Output the (X, Y) coordinate of the center of the cell containing the given text.  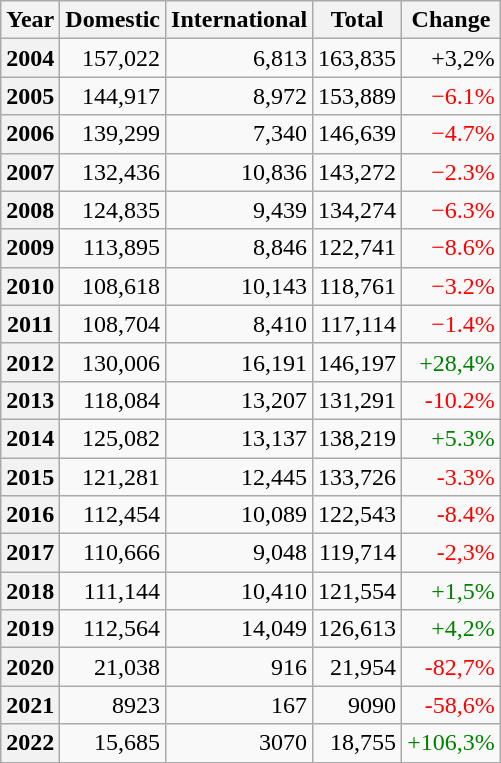
153,889 (358, 96)
Total (358, 20)
−6.1% (452, 96)
21,954 (358, 667)
8,410 (240, 324)
2017 (30, 553)
9,439 (240, 210)
Domestic (113, 20)
18,755 (358, 743)
108,704 (113, 324)
+28,4% (452, 362)
157,022 (113, 58)
6,813 (240, 58)
−2.3% (452, 172)
8,972 (240, 96)
2013 (30, 400)
9,048 (240, 553)
139,299 (113, 134)
+1,5% (452, 591)
110,666 (113, 553)
112,454 (113, 515)
−1.4% (452, 324)
International (240, 20)
118,761 (358, 286)
-10.2% (452, 400)
10,410 (240, 591)
10,836 (240, 172)
2004 (30, 58)
13,207 (240, 400)
−4.7% (452, 134)
2005 (30, 96)
10,143 (240, 286)
111,144 (113, 591)
146,197 (358, 362)
14,049 (240, 629)
121,281 (113, 477)
−6.3% (452, 210)
8923 (113, 705)
2016 (30, 515)
15,685 (113, 743)
108,618 (113, 286)
7,340 (240, 134)
131,291 (358, 400)
144,917 (113, 96)
2010 (30, 286)
125,082 (113, 438)
Change (452, 20)
138,219 (358, 438)
+4,2% (452, 629)
163,835 (358, 58)
132,436 (113, 172)
-8.4% (452, 515)
Year (30, 20)
2006 (30, 134)
2009 (30, 248)
+106,3% (452, 743)
12,445 (240, 477)
2008 (30, 210)
-2,3% (452, 553)
16,191 (240, 362)
2019 (30, 629)
119,714 (358, 553)
2007 (30, 172)
133,726 (358, 477)
13,137 (240, 438)
117,114 (358, 324)
134,274 (358, 210)
2021 (30, 705)
8,846 (240, 248)
130,006 (113, 362)
-3.3% (452, 477)
2018 (30, 591)
-82,7% (452, 667)
113,895 (113, 248)
126,613 (358, 629)
10,089 (240, 515)
122,741 (358, 248)
-58,6% (452, 705)
122,543 (358, 515)
3070 (240, 743)
2020 (30, 667)
143,272 (358, 172)
−8.6% (452, 248)
124,835 (113, 210)
2014 (30, 438)
2022 (30, 743)
146,639 (358, 134)
167 (240, 705)
118,084 (113, 400)
2012 (30, 362)
112,564 (113, 629)
9090 (358, 705)
916 (240, 667)
121,554 (358, 591)
+3,2% (452, 58)
−3.2% (452, 286)
2011 (30, 324)
21,038 (113, 667)
2015 (30, 477)
+5.3% (452, 438)
